Identify which cell holds the provided text, then report its [X, Y] central coordinate. 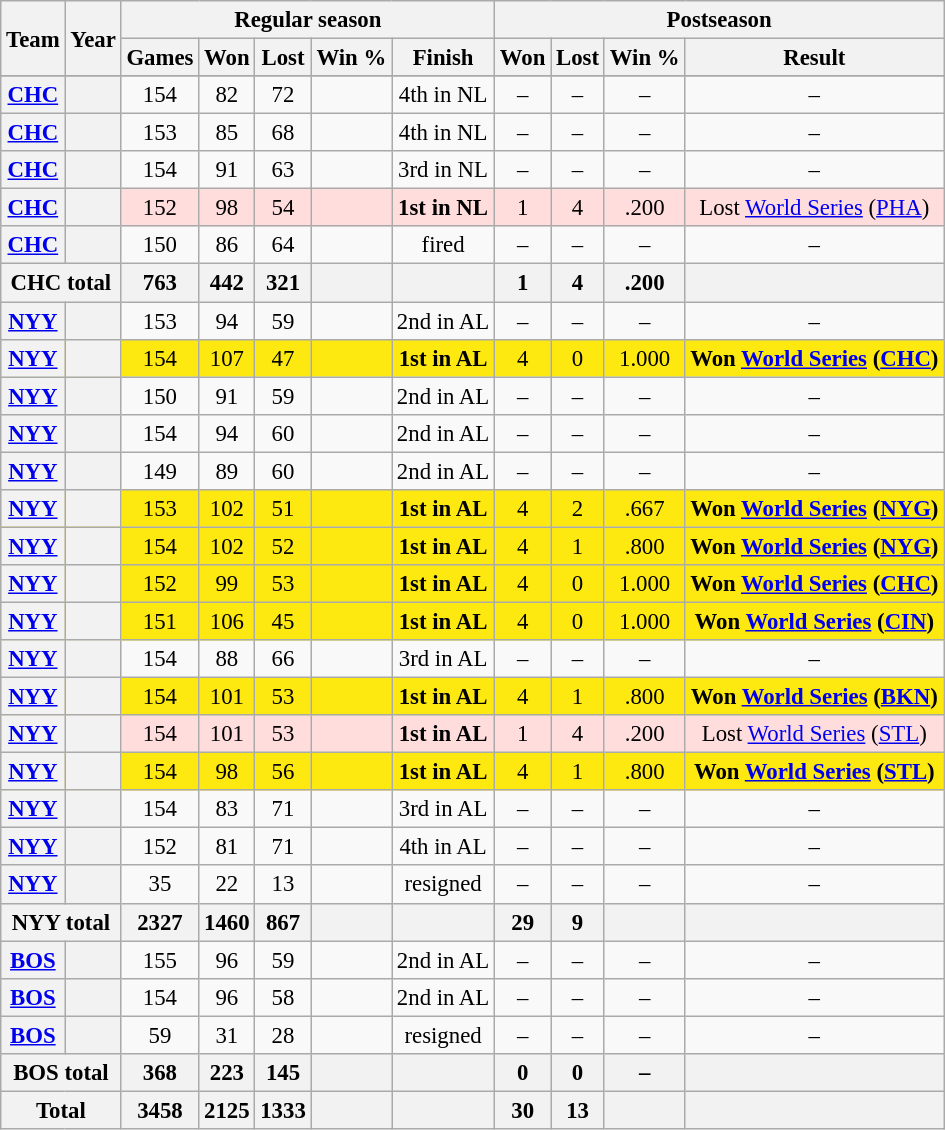
Year [93, 38]
3rd in NL [444, 170]
2 [578, 509]
47 [283, 358]
Lost World Series (PHA) [814, 208]
58 [283, 997]
867 [283, 922]
52 [283, 546]
64 [283, 245]
Games [160, 58]
88 [227, 659]
CHC total [61, 283]
1460 [227, 922]
66 [283, 659]
Team [33, 38]
35 [160, 885]
Won World Series (STL) [814, 772]
99 [227, 584]
155 [160, 960]
1333 [283, 1110]
Won World Series (BKN) [814, 697]
Regular season [308, 20]
145 [283, 1073]
81 [227, 847]
68 [283, 133]
28 [283, 1035]
22 [227, 885]
Finish [444, 58]
223 [227, 1073]
2327 [160, 922]
1st in NL [444, 208]
106 [227, 621]
3458 [160, 1110]
86 [227, 245]
fired [444, 245]
9 [578, 922]
31 [227, 1035]
Lost World Series (STL) [814, 734]
149 [160, 471]
151 [160, 621]
Total [61, 1110]
51 [283, 509]
45 [283, 621]
63 [283, 170]
4th in AL [444, 847]
442 [227, 283]
2125 [227, 1110]
85 [227, 133]
Won World Series (CIN) [814, 621]
89 [227, 471]
NYY total [61, 922]
54 [283, 208]
BOS total [61, 1073]
Result [814, 58]
72 [283, 95]
29 [523, 922]
107 [227, 358]
763 [160, 283]
321 [283, 283]
30 [523, 1110]
368 [160, 1073]
Postseason [720, 20]
.667 [644, 509]
83 [227, 809]
82 [227, 95]
56 [283, 772]
